Pinpoint the cell where the given text exists, returning its (x, y) midpoint coordinate. 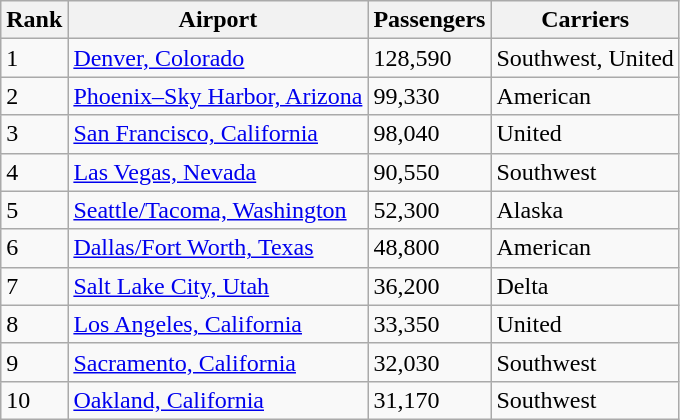
99,330 (430, 96)
Salt Lake City, Utah (218, 286)
Dallas/Fort Worth, Texas (218, 248)
128,590 (430, 58)
Sacramento, California (218, 362)
9 (34, 362)
Southwest, United (585, 58)
Seattle/Tacoma, Washington (218, 210)
2 (34, 96)
36,200 (430, 286)
10 (34, 400)
7 (34, 286)
32,030 (430, 362)
Passengers (430, 20)
Los Angeles, California (218, 324)
Delta (585, 286)
48,800 (430, 248)
Denver, Colorado (218, 58)
Phoenix–Sky Harbor, Arizona (218, 96)
Oakland, California (218, 400)
San Francisco, California (218, 134)
33,350 (430, 324)
Airport (218, 20)
52,300 (430, 210)
3 (34, 134)
Las Vegas, Nevada (218, 172)
5 (34, 210)
1 (34, 58)
8 (34, 324)
Carriers (585, 20)
Alaska (585, 210)
6 (34, 248)
31,170 (430, 400)
Rank (34, 20)
4 (34, 172)
98,040 (430, 134)
90,550 (430, 172)
